Scan for the cell matching the given text and deliver its [X, Y] coordinate at center. 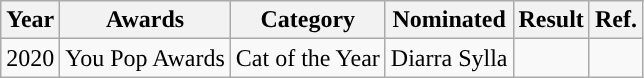
2020 [30, 58]
Cat of the Year [308, 58]
You Pop Awards [145, 58]
Year [30, 20]
Diarra Sylla [449, 58]
Awards [145, 20]
Result [551, 20]
Ref. [616, 20]
Category [308, 20]
Nominated [449, 20]
